From the cell containing the given text, extract its center point as (x, y) coordinate. 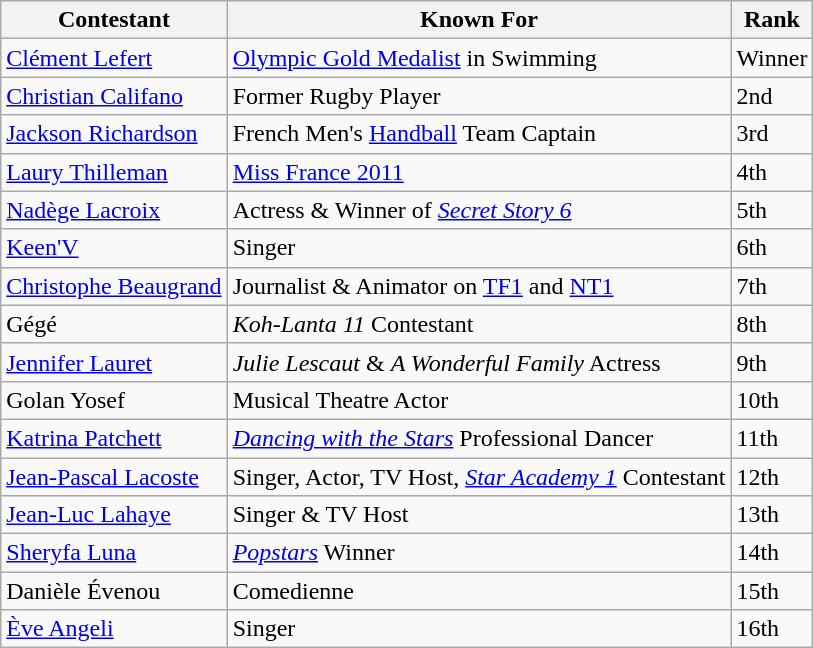
Miss France 2011 (479, 172)
8th (772, 324)
16th (772, 629)
Musical Theatre Actor (479, 400)
Keen'V (114, 248)
Ève Angeli (114, 629)
Katrina Patchett (114, 438)
3rd (772, 134)
Contestant (114, 20)
12th (772, 477)
Rank (772, 20)
9th (772, 362)
Julie Lescaut & A Wonderful Family Actress (479, 362)
Golan Yosef (114, 400)
Christophe Beaugrand (114, 286)
Gégé (114, 324)
13th (772, 515)
Journalist & Animator on TF1 and NT1 (479, 286)
Former Rugby Player (479, 96)
Singer & TV Host (479, 515)
Nadège Lacroix (114, 210)
Known For (479, 20)
Koh-Lanta 11 Contestant (479, 324)
French Men's Handball Team Captain (479, 134)
Clément Lefert (114, 58)
15th (772, 591)
Christian Califano (114, 96)
14th (772, 553)
Singer, Actor, TV Host, Star Academy 1 Contestant (479, 477)
11th (772, 438)
Popstars Winner (479, 553)
Jean-Luc Lahaye (114, 515)
Olympic Gold Medalist in Swimming (479, 58)
Actress & Winner of Secret Story 6 (479, 210)
5th (772, 210)
Dancing with the Stars Professional Dancer (479, 438)
2nd (772, 96)
Sheryfa Luna (114, 553)
6th (772, 248)
Jackson Richardson (114, 134)
Danièle Évenou (114, 591)
4th (772, 172)
Jean-Pascal Lacoste (114, 477)
10th (772, 400)
Jennifer Lauret (114, 362)
Comedienne (479, 591)
7th (772, 286)
Winner (772, 58)
Laury Thilleman (114, 172)
